Output the (X, Y) coordinate of the center of the cell containing the given text.  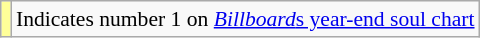
Indicates number 1 on Billboards year-end soul chart (246, 19)
